From the cell containing the given text, extract its center point as [x, y] coordinate. 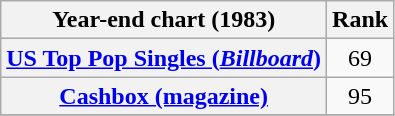
Rank [360, 20]
69 [360, 58]
Cashbox (magazine) [164, 96]
Year-end chart (1983) [164, 20]
95 [360, 96]
US Top Pop Singles (Billboard) [164, 58]
